Detect which cell encompasses the target text, then output its [X, Y] center coordinate. 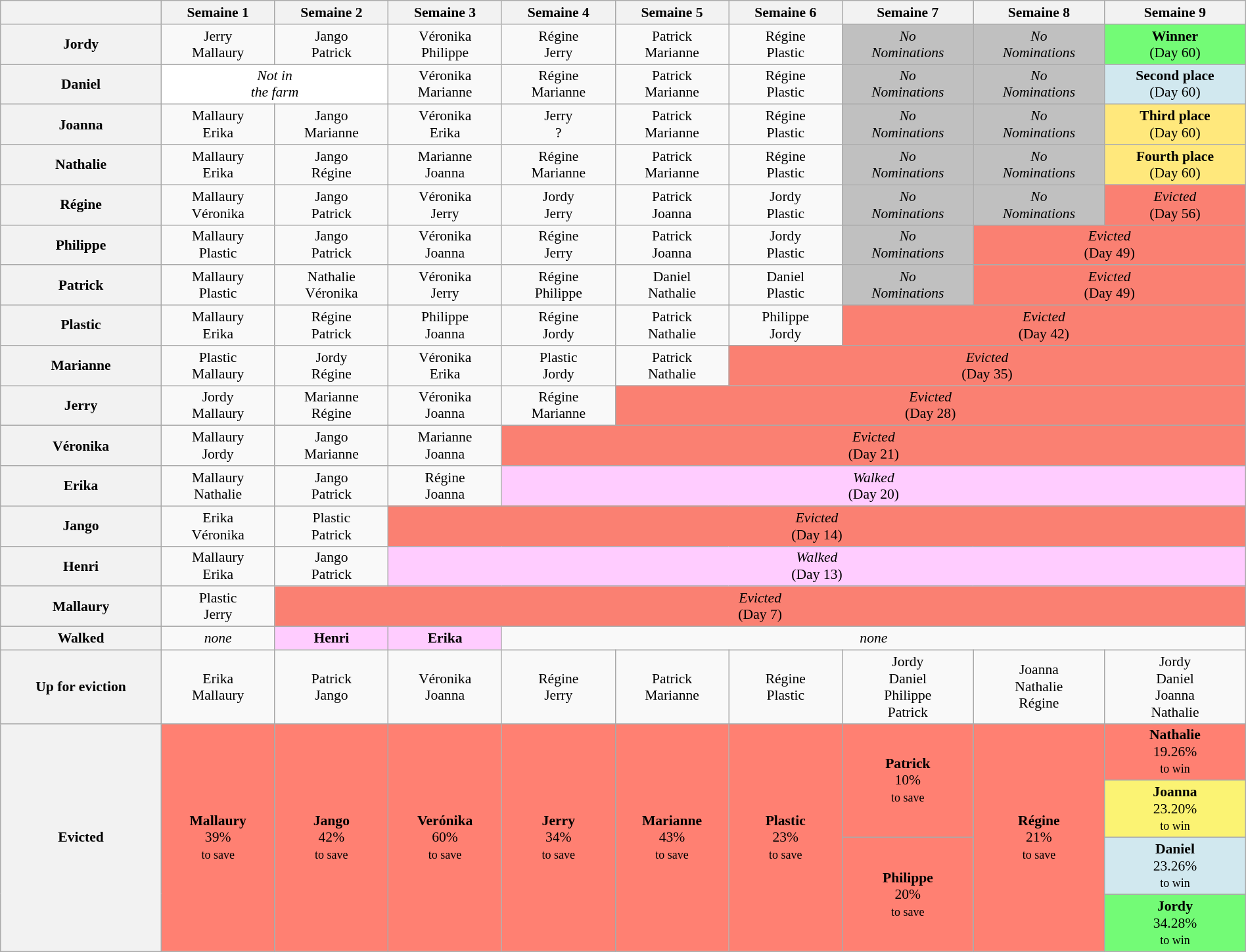
Nathalie [81, 164]
RégineJordy [559, 326]
Evicted (Day 21) [873, 445]
Fourth place (Day 60) [1175, 164]
JerryMallaury [218, 45]
Plastic 23%to save [786, 837]
Jerry [81, 406]
Semaine 8 [1039, 12]
PlasticJordy [559, 365]
Mallaury [81, 607]
Third place (Day 60) [1175, 125]
Nathalie19.26%to win [1175, 752]
JoannaNathalieRégine [1039, 687]
VéronikaMarianne [446, 84]
Régine [81, 205]
Régine 21%to save [1039, 837]
Semaine 5 [672, 12]
Up for eviction [81, 687]
Jerry? [559, 125]
Evicted (Day 14) [818, 526]
Evicted [81, 837]
Evicted (Day 7) [760, 607]
MallauryNathalie [218, 486]
Jordy [81, 45]
PhilippeJordy [786, 326]
PlasticPatrick [331, 526]
JordyDanielJoannaNathalie [1175, 687]
ErikaMallaury [218, 687]
RéginePatrick [331, 326]
Véronika [81, 445]
MallauryJordy [218, 445]
Patrick [81, 285]
PhilippeJoanna [446, 326]
Evicted (Day 42) [1044, 326]
Walked (Day 20) [873, 486]
Jerry 34%to save [559, 837]
NathalieVéronika [331, 285]
Not inthe farm [275, 84]
Daniel23.26%to win [1175, 866]
ErikaVéronika [218, 526]
Patrick10%to save [908, 781]
Semaine 2 [331, 12]
PlasticJerry [218, 607]
Semaine 1 [218, 12]
JordyMallaury [218, 406]
JordyDanielPhilippePatrick [908, 687]
Evicted (Day 56) [1175, 205]
PatrickJango [331, 687]
PlasticMallaury [218, 365]
Joanna [81, 125]
Marianne [81, 365]
Walked (Day 13) [818, 566]
MallauryVéronika [218, 205]
DanielNathalie [672, 285]
Plastic [81, 326]
Philippe 20%to save [908, 895]
JangoRégine [331, 164]
MarianneRégine [331, 406]
Joanna23.20%to win [1175, 809]
RéginePhilippe [559, 285]
Marianne 43%to save [672, 837]
Mallaury 39%to save [218, 837]
Walked [81, 639]
Daniel [81, 84]
Evicted (Day 35) [987, 365]
Philippe [81, 244]
Jango [81, 526]
Semaine 7 [908, 12]
Winner (Day 60) [1175, 45]
Semaine 6 [786, 12]
VéronikaPhilippe [446, 45]
JordyJerry [559, 205]
JordyRégine [331, 365]
Verónika 60%to save [446, 837]
RégineJoanna [446, 486]
Second place (Day 60) [1175, 84]
Semaine 9 [1175, 12]
Jordy34.28%to win [1175, 922]
DanielPlastic [786, 285]
Jango 42%to save [331, 837]
Evicted (Day 28) [931, 406]
Semaine 4 [559, 12]
Semaine 3 [446, 12]
